Search for the cell housing the specified text and yield its [x, y] center coordinate. 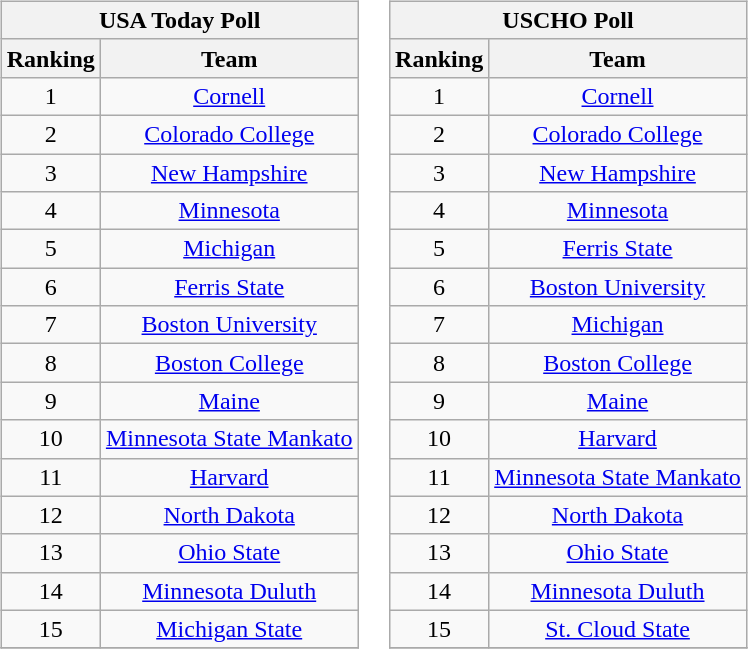
Michigan State [229, 629]
USCHO Poll [568, 20]
St. Cloud State [618, 629]
USA Today Poll [180, 20]
